Extract the [x, y] coordinate from the center of the cell holding the provided text.  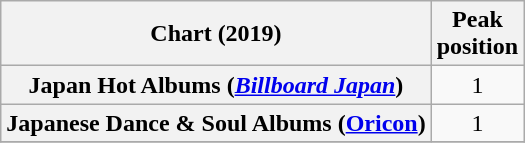
Japanese Dance & Soul Albums (Oricon) [216, 123]
Peakposition [477, 34]
Japan Hot Albums (Billboard Japan) [216, 85]
Chart (2019) [216, 34]
